Determine the [X, Y] coordinate at the center of the cell enclosing the given text.  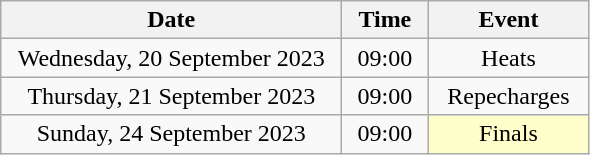
Event [508, 20]
Heats [508, 58]
Time [385, 20]
Date [172, 20]
Repecharges [508, 96]
Sunday, 24 September 2023 [172, 134]
Finals [508, 134]
Thursday, 21 September 2023 [172, 96]
Wednesday, 20 September 2023 [172, 58]
